Locate the cell with the specified text and output its (x, y) center coordinate. 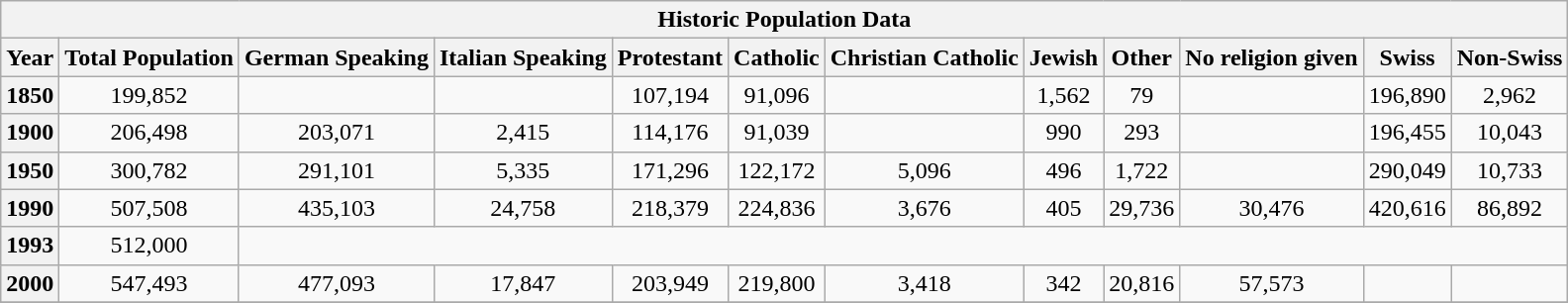
Jewish (1063, 57)
German Speaking (337, 57)
1950 (30, 170)
Other (1142, 57)
199,852 (149, 95)
107,194 (669, 95)
30,476 (1271, 208)
10,733 (1510, 170)
420,616 (1408, 208)
2,962 (1510, 95)
122,172 (777, 170)
24,758 (523, 208)
1990 (30, 208)
1,562 (1063, 95)
5,096 (925, 170)
2,415 (523, 133)
435,103 (337, 208)
1900 (30, 133)
91,039 (777, 133)
300,782 (149, 170)
218,379 (669, 208)
29,736 (1142, 208)
203,071 (337, 133)
Total Population (149, 57)
547,493 (149, 283)
20,816 (1142, 283)
No religion given (1271, 57)
1993 (30, 246)
224,836 (777, 208)
5,335 (523, 170)
Historic Population Data (784, 20)
342 (1063, 283)
Non-Swiss (1510, 57)
86,892 (1510, 208)
405 (1063, 208)
290,049 (1408, 170)
91,096 (777, 95)
Protestant (669, 57)
477,093 (337, 283)
3,676 (925, 208)
196,890 (1408, 95)
293 (1142, 133)
Year (30, 57)
17,847 (523, 283)
79 (1142, 95)
512,000 (149, 246)
1,722 (1142, 170)
3,418 (925, 283)
10,043 (1510, 133)
1850 (30, 95)
Christian Catholic (925, 57)
219,800 (777, 283)
Catholic (777, 57)
Italian Speaking (523, 57)
496 (1063, 170)
206,498 (149, 133)
196,455 (1408, 133)
507,508 (149, 208)
114,176 (669, 133)
2000 (30, 283)
57,573 (1271, 283)
203,949 (669, 283)
291,101 (337, 170)
Swiss (1408, 57)
171,296 (669, 170)
990 (1063, 133)
